Find where the given text appears and provide that cell's center as (X, Y) coordinate. 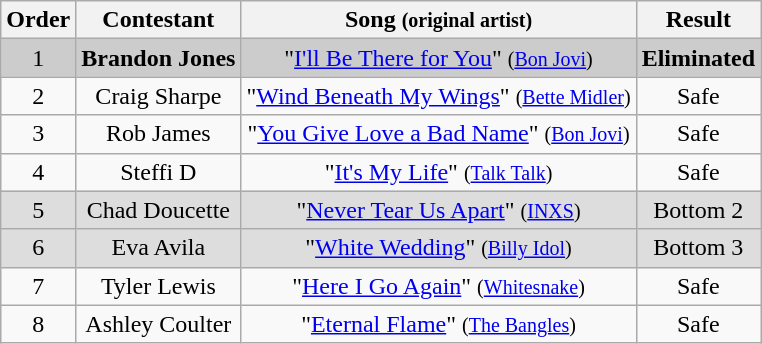
"It's My Life" (Talk Talk) (438, 172)
3 (38, 134)
"Never Tear Us Apart" (INXS) (438, 210)
Steffi D (158, 172)
"Wind Beneath My Wings" (Bette Midler) (438, 96)
Tyler Lewis (158, 286)
7 (38, 286)
"White Wedding" (Billy Idol) (438, 248)
Contestant (158, 20)
2 (38, 96)
Brandon Jones (158, 58)
Eliminated (698, 58)
Craig Sharpe (158, 96)
"Here I Go Again" (Whitesnake) (438, 286)
Result (698, 20)
Bottom 3 (698, 248)
"I'll Be There for You" (Bon Jovi) (438, 58)
Chad Doucette (158, 210)
5 (38, 210)
8 (38, 324)
"Eternal Flame" (The Bangles) (438, 324)
Rob James (158, 134)
1 (38, 58)
Eva Avila (158, 248)
Ashley Coulter (158, 324)
Bottom 2 (698, 210)
4 (38, 172)
6 (38, 248)
Order (38, 20)
"You Give Love a Bad Name" (Bon Jovi) (438, 134)
Song (original artist) (438, 20)
